Identify which cell holds the provided text, then report its [X, Y] central coordinate. 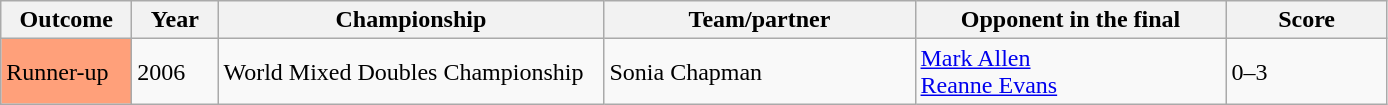
Runner-up [66, 72]
0–3 [1306, 72]
2006 [175, 72]
Championship [411, 20]
Sonia Chapman [760, 72]
Team/partner [760, 20]
Score [1306, 20]
Opponent in the final [1070, 20]
World Mixed Doubles Championship [411, 72]
Mark Allen Reanne Evans [1070, 72]
Year [175, 20]
Outcome [66, 20]
